Search for the cell housing the specified text and yield its [X, Y] center coordinate. 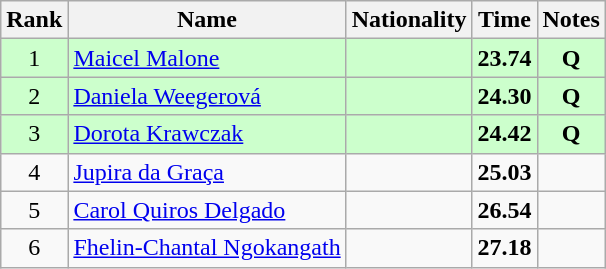
27.18 [504, 248]
4 [34, 172]
Time [504, 20]
3 [34, 134]
Carol Quiros Delgado [207, 210]
Dorota Krawczak [207, 134]
Name [207, 20]
Rank [34, 20]
26.54 [504, 210]
1 [34, 58]
Fhelin-Chantal Ngokangath [207, 248]
2 [34, 96]
25.03 [504, 172]
23.74 [504, 58]
5 [34, 210]
Nationality [409, 20]
Maicel Malone [207, 58]
Daniela Weegerová [207, 96]
Jupira da Graça [207, 172]
24.30 [504, 96]
24.42 [504, 134]
6 [34, 248]
Notes [571, 20]
